From the cell containing the given text, extract its center point as [X, Y] coordinate. 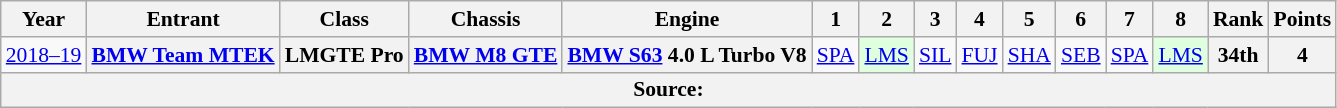
Year [44, 19]
7 [1130, 19]
SHA [1030, 55]
5 [1030, 19]
2018–19 [44, 55]
Engine [686, 19]
SEB [1081, 55]
3 [936, 19]
34th [1238, 55]
8 [1180, 19]
Source: [668, 90]
FUJ [979, 55]
6 [1081, 19]
2 [886, 19]
Points [1302, 19]
Class [344, 19]
SIL [936, 55]
Chassis [486, 19]
Entrant [182, 19]
BMW S63 4.0 L Turbo V8 [686, 55]
1 [836, 19]
BMW M8 GTE [486, 55]
LMGTE Pro [344, 55]
Rank [1238, 19]
BMW Team MTEK [182, 55]
